Pinpoint the cell where the given text exists, returning its [X, Y] midpoint coordinate. 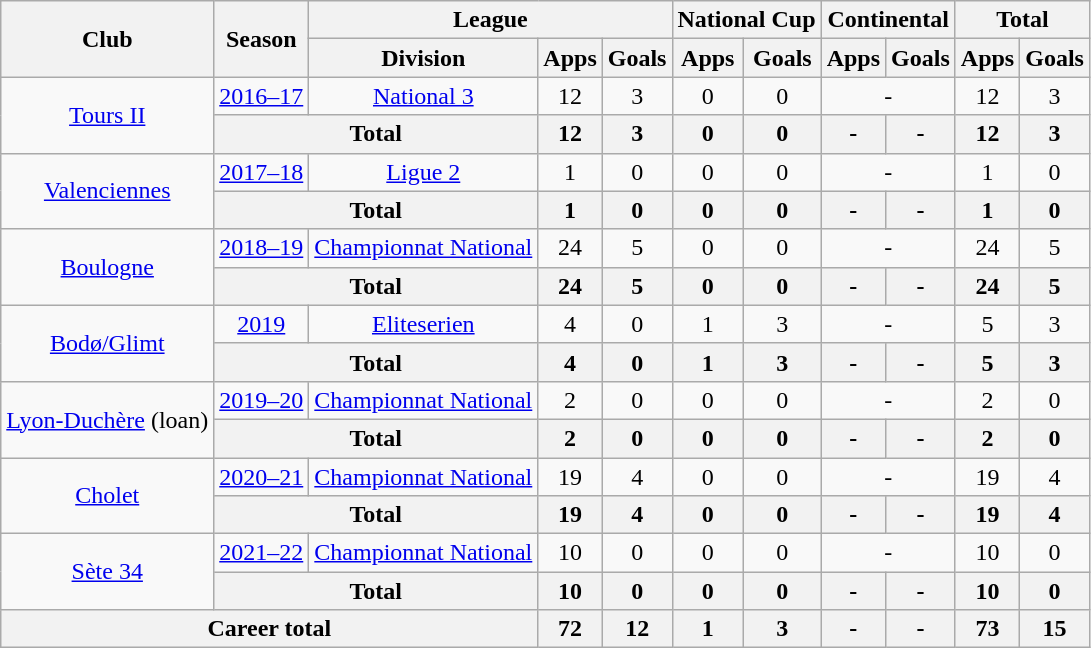
Continental [888, 20]
Season [262, 39]
73 [987, 629]
Lyon-Duchère (loan) [108, 419]
15 [1055, 629]
Tours II [108, 115]
Boulogne [108, 267]
Bodø/Glimt [108, 343]
Ligue 2 [424, 172]
2016–17 [262, 96]
Division [424, 58]
Sète 34 [108, 572]
72 [570, 629]
National 3 [424, 96]
2017–18 [262, 172]
National Cup [746, 20]
Club [108, 39]
2019 [262, 324]
Valenciennes [108, 191]
Eliteserien [424, 324]
Career total [270, 629]
2019–20 [262, 400]
2021–22 [262, 553]
Cholet [108, 496]
2020–21 [262, 477]
2018–19 [262, 248]
League [490, 20]
